Capture the cell that displays the provided text and extract its [x, y] central coordinate. 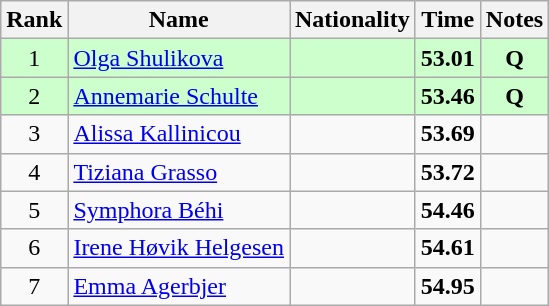
Rank [34, 20]
Time [448, 20]
4 [34, 172]
5 [34, 210]
Olga Shulikova [179, 58]
Name [179, 20]
Irene Høvik Helgesen [179, 248]
53.72 [448, 172]
54.95 [448, 286]
Nationality [353, 20]
3 [34, 134]
Annemarie Schulte [179, 96]
Symphora Béhi [179, 210]
53.46 [448, 96]
53.69 [448, 134]
Alissa Kallinicou [179, 134]
1 [34, 58]
Tiziana Grasso [179, 172]
54.46 [448, 210]
Notes [514, 20]
6 [34, 248]
2 [34, 96]
Emma Agerbjer [179, 286]
7 [34, 286]
54.61 [448, 248]
53.01 [448, 58]
